For the text-containing cell, return its midpoint in [x, y] coordinate format. 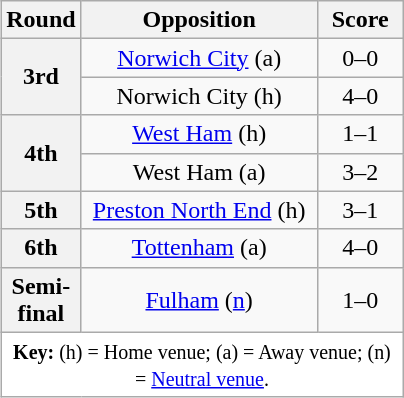
3–1 [360, 210]
Opposition [199, 20]
Round [41, 20]
0–0 [360, 58]
Tottenham (a) [199, 248]
Norwich City (h) [199, 96]
Score [360, 20]
Semi-final [41, 300]
4th [41, 153]
Preston North End (h) [199, 210]
Norwich City (a) [199, 58]
5th [41, 210]
Key: (h) = Home venue; (a) = Away venue; (n) = Neutral venue. [202, 364]
6th [41, 248]
3–2 [360, 172]
3rd [41, 77]
West Ham (h) [199, 134]
1–1 [360, 134]
Fulham (n) [199, 300]
1–0 [360, 300]
West Ham (a) [199, 172]
